Scan for the cell matching the given text and deliver its [x, y] coordinate at center. 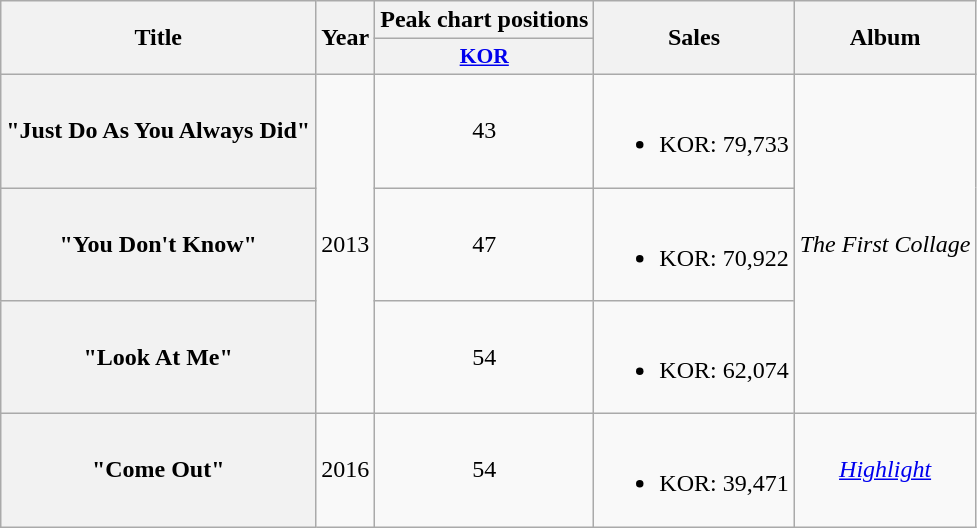
KOR: 70,922 [694, 244]
Album [885, 38]
Highlight [885, 470]
KOR [484, 57]
KOR: 39,471 [694, 470]
"Come Out" [158, 470]
Sales [694, 38]
2016 [346, 470]
Year [346, 38]
43 [484, 130]
47 [484, 244]
KOR: 62,074 [694, 358]
KOR: 79,733 [694, 130]
Peak chart positions [484, 20]
The First Collage [885, 244]
2013 [346, 244]
"You Don't Know" [158, 244]
Title [158, 38]
"Just Do As You Always Did" [158, 130]
"Look At Me" [158, 358]
